Capture the cell that displays the provided text and extract its [X, Y] central coordinate. 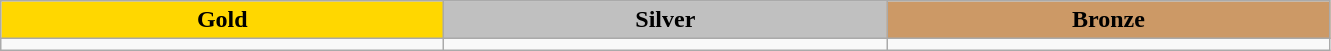
Gold [222, 20]
Silver [666, 20]
Bronze [1108, 20]
